Locate the cell with the specified text and output its (x, y) center coordinate. 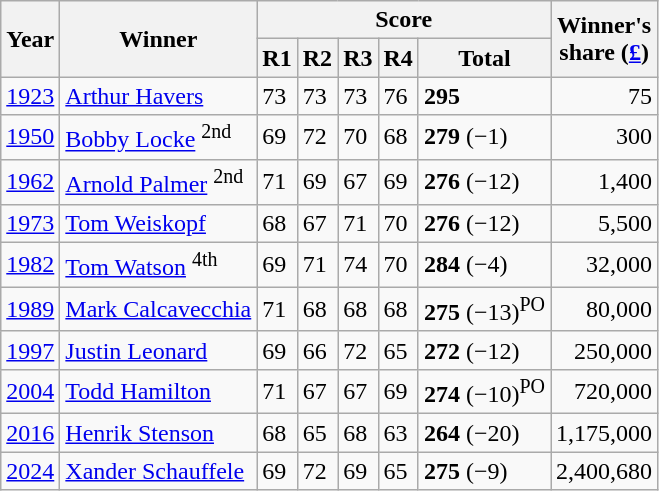
1962 (30, 182)
Mark Calcavecchia (158, 310)
76 (398, 96)
R3 (358, 58)
R1 (277, 58)
Winner'sshare (£) (604, 39)
720,000 (604, 392)
Winner (158, 39)
Todd Hamilton (158, 392)
2,400,680 (604, 471)
Tom Weiskopf (158, 223)
Henrik Stenson (158, 433)
R4 (398, 58)
300 (604, 138)
2004 (30, 392)
275 (−9) (484, 471)
2016 (30, 433)
1,400 (604, 182)
Xander Schauffele (158, 471)
Arthur Havers (158, 96)
1982 (30, 264)
32,000 (604, 264)
5,500 (604, 223)
1989 (30, 310)
2024 (30, 471)
Score (404, 20)
Total (484, 58)
Arnold Palmer 2nd (158, 182)
1950 (30, 138)
1923 (30, 96)
63 (398, 433)
295 (484, 96)
264 (−20) (484, 433)
1997 (30, 350)
1,175,000 (604, 433)
279 (−1) (484, 138)
275 (−13)PO (484, 310)
Bobby Locke 2nd (158, 138)
75 (604, 96)
Tom Watson 4th (158, 264)
250,000 (604, 350)
1973 (30, 223)
274 (−10)PO (484, 392)
272 (−12) (484, 350)
R2 (317, 58)
Justin Leonard (158, 350)
284 (−4) (484, 264)
Year (30, 39)
74 (358, 264)
80,000 (604, 310)
66 (317, 350)
